Find where the given text appears and provide that cell's center as (X, Y) coordinate. 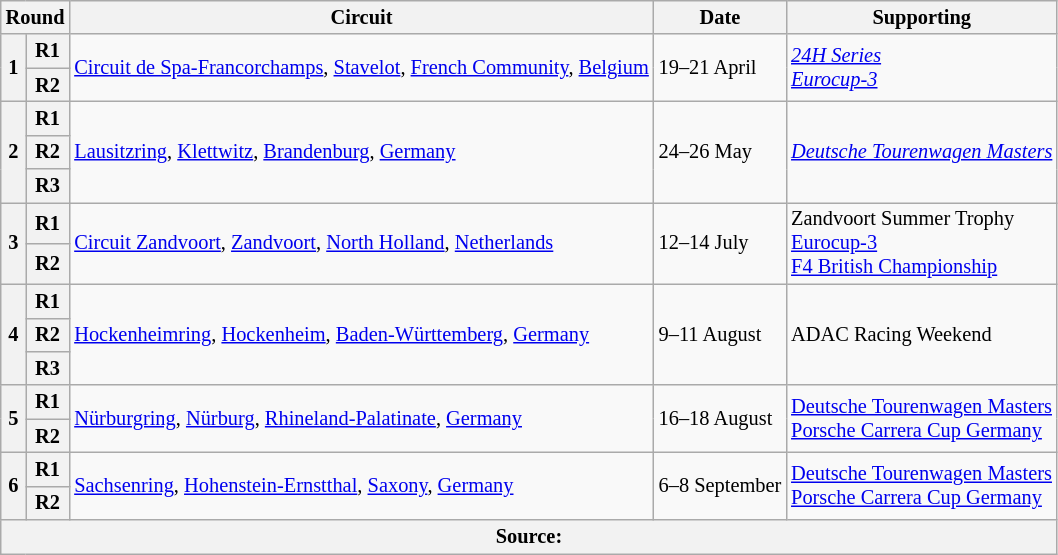
Circuit Zandvoort, Zandvoort, North Holland, Netherlands (361, 243)
4 (14, 334)
2 (14, 152)
16–18 August (720, 418)
Circuit (361, 17)
6 (14, 486)
Circuit de Spa-Francorchamps, Stavelot, French Community, Belgium (361, 68)
24–26 May (720, 152)
Nürburgring, Nürburg, Rhineland-Palatinate, Germany (361, 418)
12–14 July (720, 243)
Zandvoort Summer TrophyEurocup-3F4 British Championship (922, 243)
24H SeriesEurocup-3 (922, 68)
Round (36, 17)
ADAC Racing Weekend (922, 334)
6–8 September (720, 486)
19–21 April (720, 68)
Supporting (922, 17)
Lausitzring, Klettwitz, Brandenburg, Germany (361, 152)
Source: (529, 537)
Hockenheimring, Hockenheim, Baden-Württemberg, Germany (361, 334)
3 (14, 243)
9–11 August (720, 334)
Date (720, 17)
Sachsenring, Hohenstein-Ernstthal, Saxony, Germany (361, 486)
5 (14, 418)
1 (14, 68)
Deutsche Tourenwagen Masters (922, 152)
